Capture the cell that displays the provided text and extract its [x, y] central coordinate. 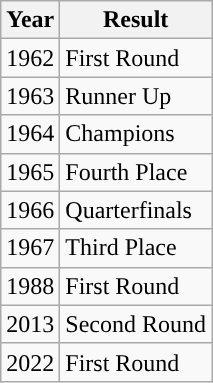
1967 [30, 248]
1965 [30, 172]
2013 [30, 324]
Third Place [136, 248]
Quarterfinals [136, 210]
Runner Up [136, 96]
Year [30, 20]
Second Round [136, 324]
1962 [30, 58]
Result [136, 20]
1963 [30, 96]
1988 [30, 286]
Champions [136, 134]
1964 [30, 134]
2022 [30, 362]
1966 [30, 210]
Fourth Place [136, 172]
